Capture the cell that displays the provided text and extract its (X, Y) central coordinate. 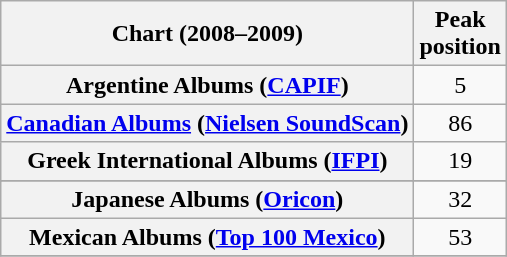
32 (460, 199)
Argentine Albums (CAPIF) (208, 85)
Japanese Albums (Oricon) (208, 199)
5 (460, 85)
Peakposition (460, 34)
Mexican Albums (Top 100 Mexico) (208, 237)
Greek International Albums (IFPI) (208, 161)
Chart (2008–2009) (208, 34)
53 (460, 237)
Canadian Albums (Nielsen SoundScan) (208, 123)
19 (460, 161)
86 (460, 123)
